Output the (x, y) coordinate of the center of the cell containing the given text.  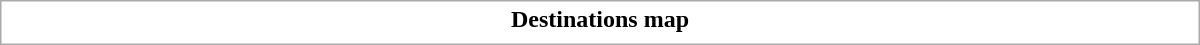
Destinations map (600, 19)
